Scan for the cell matching the given text and deliver its (X, Y) coordinate at center. 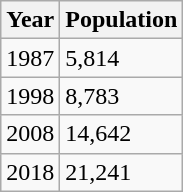
2018 (30, 172)
8,783 (122, 96)
5,814 (122, 58)
2008 (30, 134)
1987 (30, 58)
Population (122, 20)
14,642 (122, 134)
1998 (30, 96)
Year (30, 20)
21,241 (122, 172)
